Identify which cell holds the provided text, then report its [X, Y] central coordinate. 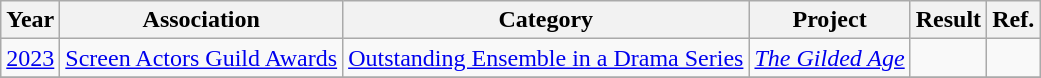
2023 [30, 58]
Association [202, 20]
Category [546, 20]
Ref. [1014, 20]
Project [830, 20]
Year [30, 20]
Outstanding Ensemble in a Drama Series [546, 58]
Screen Actors Guild Awards [202, 58]
The Gilded Age [830, 58]
Result [948, 20]
